Identify which cell holds the provided text, then report its (X, Y) central coordinate. 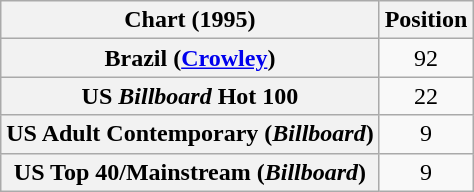
Brazil (Crowley) (190, 58)
Position (426, 20)
22 (426, 96)
Chart (1995) (190, 20)
92 (426, 58)
US Adult Contemporary (Billboard) (190, 134)
US Top 40/Mainstream (Billboard) (190, 172)
US Billboard Hot 100 (190, 96)
